For the text-containing cell, return its midpoint in [X, Y] coordinate format. 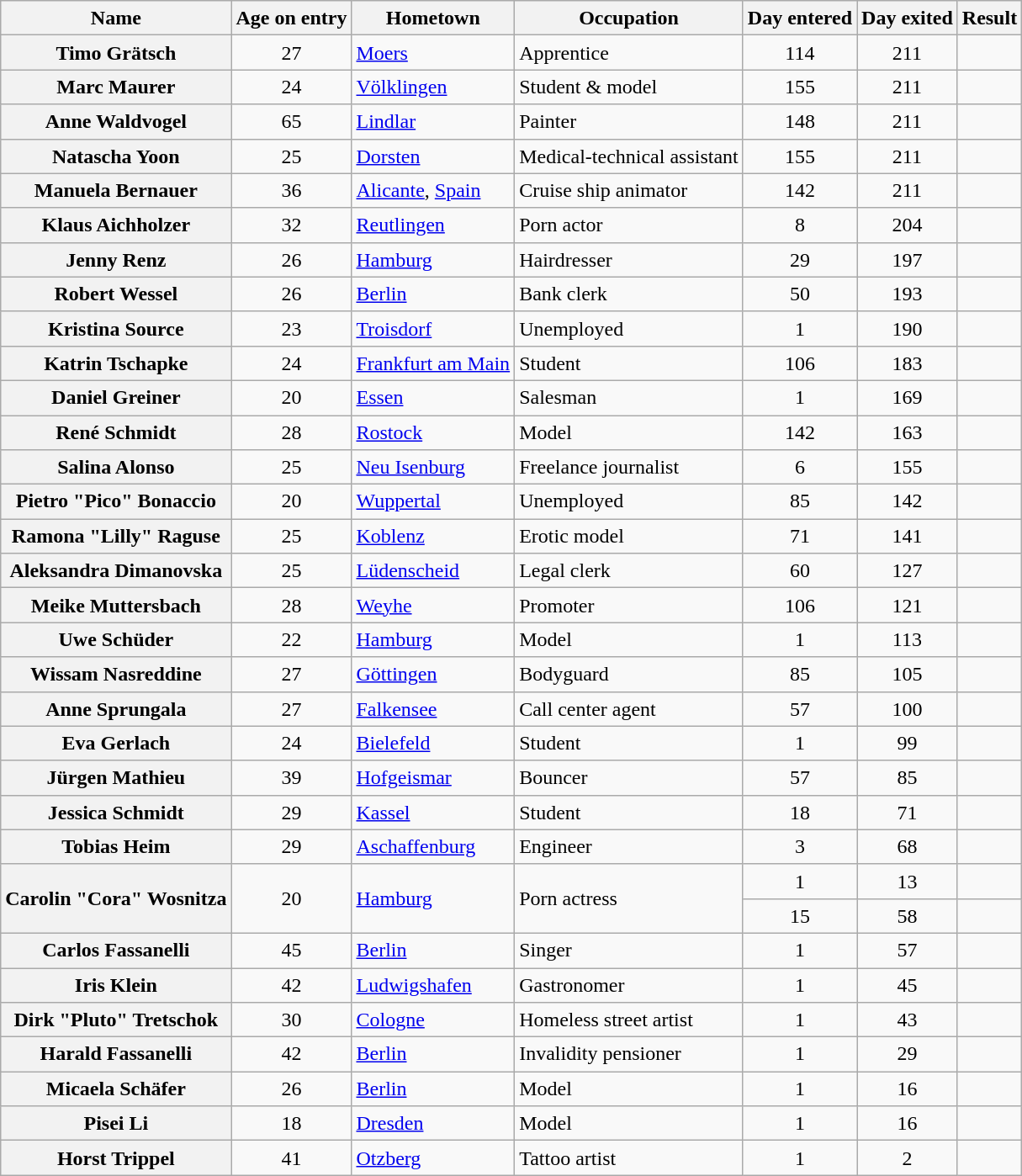
58 [908, 915]
Anne Waldvogel [116, 121]
Engineer [629, 846]
6 [799, 468]
Troisdorf [433, 328]
Wissam Nasreddine [116, 675]
Klaus Aichholzer [116, 225]
Katrin Tschapke [116, 363]
193 [908, 294]
Frankfurt am Main [433, 363]
36 [291, 190]
Bank clerk [629, 294]
Hofgeismar [433, 777]
Daniel Greiner [116, 397]
Kristina Source [116, 328]
Day entered [799, 19]
163 [908, 432]
39 [291, 777]
Iris Klein [116, 984]
8 [799, 225]
Hometown [433, 19]
Hairdresser [629, 259]
Tobias Heim [116, 846]
65 [291, 121]
Salesman [629, 397]
Alicante, Spain [433, 190]
Manuela Bernauer [116, 190]
Lüdenscheid [433, 570]
Neu Isenburg [433, 468]
Aschaffenburg [433, 846]
Painter [629, 121]
Lindlar [433, 121]
Name [116, 19]
121 [908, 606]
Legal clerk [629, 570]
68 [908, 846]
Porn actress [629, 898]
Gastronomer [629, 984]
Dirk "Pluto" Tretschok [116, 1020]
Pietro "Pico" Bonaccio [116, 501]
Natascha Yoon [116, 156]
Singer [629, 951]
Pisei Li [116, 1124]
183 [908, 363]
Essen [433, 397]
Völklingen [433, 87]
Freelance journalist [629, 468]
Göttingen [433, 675]
Tattoo artist [629, 1157]
Erotic model [629, 537]
204 [908, 225]
Jessica Schmidt [116, 813]
Aleksandra Dimanovska [116, 570]
Carolin "Cora" Wosnitza [116, 898]
113 [908, 639]
114 [799, 52]
Age on entry [291, 19]
Otzberg [433, 1157]
Carlos Fassanelli [116, 951]
Kassel [433, 813]
Moers [433, 52]
100 [908, 708]
15 [799, 915]
Eva Gerlach [116, 744]
43 [908, 1020]
Reutlingen [433, 225]
22 [291, 639]
Marc Maurer [116, 87]
Bouncer [629, 777]
60 [799, 570]
30 [291, 1020]
Koblenz [433, 537]
Micaela Schäfer [116, 1089]
Harald Fassanelli [116, 1055]
Uwe Schüder [116, 639]
Occupation [629, 19]
Call center agent [629, 708]
Apprentice [629, 52]
Falkensee [433, 708]
Cruise ship animator [629, 190]
Salina Alonso [116, 468]
Medical-technical assistant [629, 156]
3 [799, 846]
Invalidity pensioner [629, 1055]
Weyhe [433, 606]
René Schmidt [116, 432]
2 [908, 1157]
Student & model [629, 87]
23 [291, 328]
Robert Wessel [116, 294]
Bodyguard [629, 675]
Rostock [433, 432]
13 [908, 882]
148 [799, 121]
Ludwigshafen [433, 984]
Anne Sprungala [116, 708]
Jürgen Mathieu [116, 777]
Ramona "Lilly" Raguse [116, 537]
Dresden [433, 1124]
Promoter [629, 606]
190 [908, 328]
Wuppertal [433, 501]
50 [799, 294]
Bielefeld [433, 744]
99 [908, 744]
Day exited [908, 19]
Result [989, 19]
Cologne [433, 1020]
Porn actor [629, 225]
Jenny Renz [116, 259]
105 [908, 675]
Dorsten [433, 156]
197 [908, 259]
Homeless street artist [629, 1020]
41 [291, 1157]
169 [908, 397]
127 [908, 570]
141 [908, 537]
Meike Muttersbach [116, 606]
Horst Trippel [116, 1157]
Timo Grätsch [116, 52]
32 [291, 225]
